Scan for the cell matching the given text and deliver its [X, Y] coordinate at center. 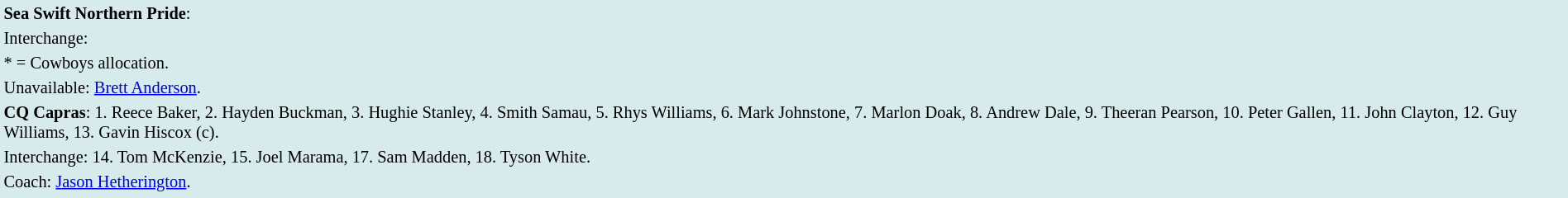
Sea Swift Northern Pride: [784, 13]
Interchange: [784, 38]
Unavailable: Brett Anderson. [784, 87]
Interchange: 14. Tom McKenzie, 15. Joel Marama, 17. Sam Madden, 18. Tyson White. [784, 157]
Coach: Jason Hetherington. [784, 181]
* = Cowboys allocation. [784, 63]
